Scan for the cell matching the given text and deliver its [x, y] coordinate at center. 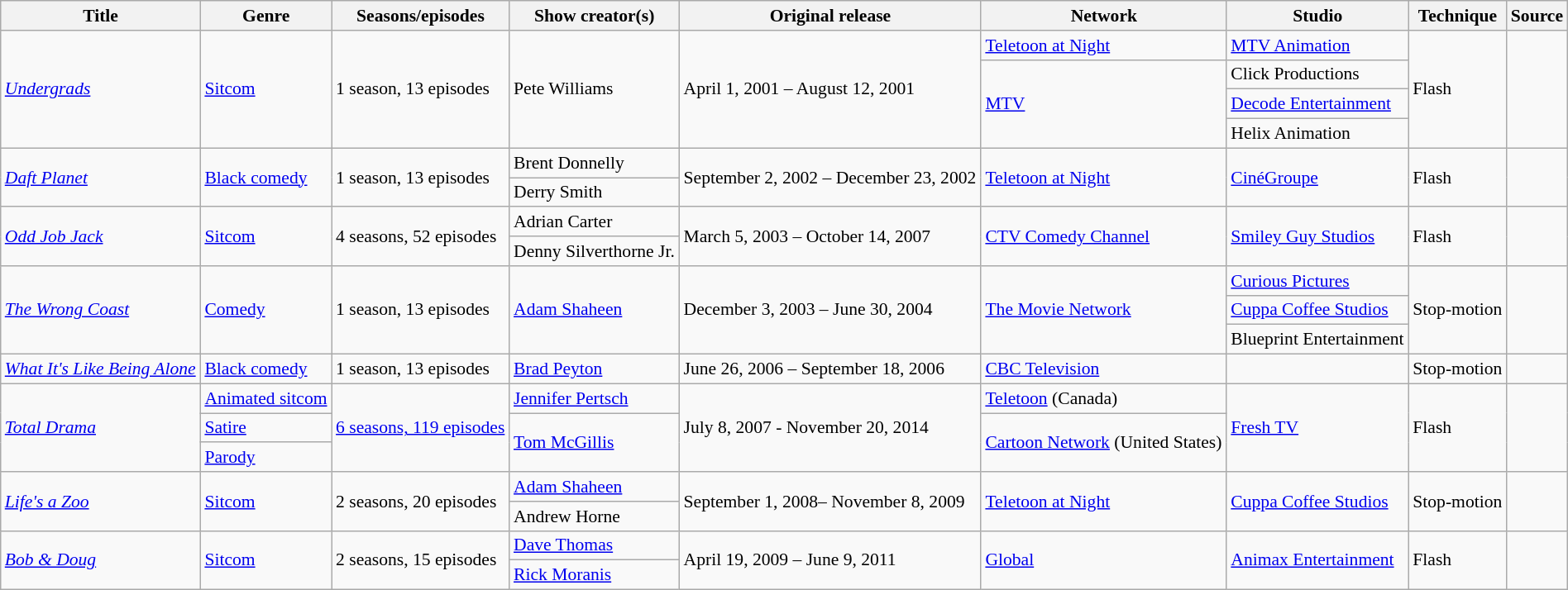
Brent Donnelly [595, 163]
MTV [1103, 104]
Odd Job Jack [101, 236]
2 seasons, 15 episodes [420, 560]
September 1, 2008– November 8, 2009 [830, 501]
Smiley Guy Studios [1317, 236]
Brad Peyton [595, 369]
Cartoon Network (United States) [1103, 443]
What It's Like Being Alone [101, 369]
July 8, 2007 - November 20, 2014 [830, 428]
December 3, 2003 – June 30, 2004 [830, 311]
Bob & Doug [101, 560]
Satire [266, 428]
Comedy [266, 311]
June 26, 2006 – September 18, 2006 [830, 369]
MTV Animation [1317, 45]
6 seasons, 119 episodes [420, 428]
Decode Entertainment [1317, 104]
Rick Moranis [595, 575]
Animax Entertainment [1317, 560]
Show creator(s) [595, 16]
Blueprint Entertainment [1317, 340]
Network [1103, 16]
Animated sitcom [266, 398]
Title [101, 16]
Denny Silverthorne Jr. [595, 251]
Life's a Zoo [101, 501]
Genre [266, 16]
Jennifer Pertsch [595, 398]
Undergrads [101, 89]
Parody [266, 458]
April 1, 2001 – August 12, 2001 [830, 89]
Adrian Carter [595, 222]
Andrew Horne [595, 516]
Global [1103, 560]
Derry Smith [595, 193]
Helix Animation [1317, 134]
Fresh TV [1317, 428]
September 2, 2002 – December 23, 2002 [830, 177]
March 5, 2003 – October 14, 2007 [830, 236]
Total Drama [101, 428]
Click Productions [1317, 74]
Technique [1457, 16]
CTV Comedy Channel [1103, 236]
The Movie Network [1103, 311]
Original release [830, 16]
Daft Planet [101, 177]
Seasons/episodes [420, 16]
CBC Television [1103, 369]
Curious Pictures [1317, 281]
Pete Williams [595, 89]
Dave Thomas [595, 545]
Studio [1317, 16]
Source [1537, 16]
April 19, 2009 – June 9, 2011 [830, 560]
Teletoon (Canada) [1103, 398]
The Wrong Coast [101, 311]
2 seasons, 20 episodes [420, 501]
Tom McGillis [595, 443]
4 seasons, 52 episodes [420, 236]
CinéGroupe [1317, 177]
